Provide the (x, y) coordinate of the cell's center where the given text is located.  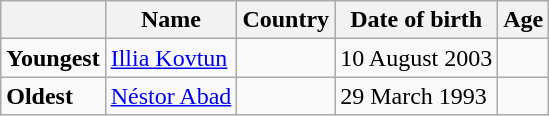
Name (171, 20)
Youngest (53, 58)
Date of birth (416, 20)
Age (524, 20)
Country (286, 20)
29 March 1993 (416, 96)
Illia Kovtun (171, 58)
10 August 2003 (416, 58)
Oldest (53, 96)
Néstor Abad (171, 96)
